From the cell containing the given text, extract its center point as [X, Y] coordinate. 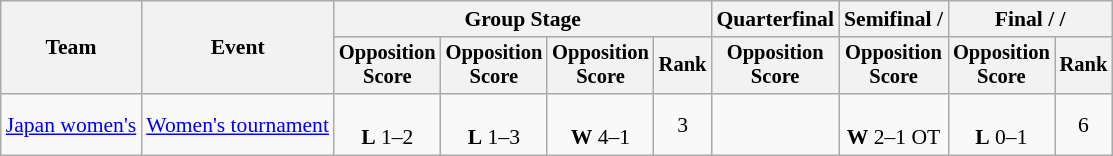
Team [72, 48]
W 2–1 OT [894, 124]
Women's tournament [238, 124]
W 4–1 [600, 124]
L 1–2 [388, 124]
3 [683, 124]
Quarterfinal [775, 19]
Final / / [1030, 19]
6 [1084, 124]
L 1–3 [494, 124]
L 0–1 [1002, 124]
Group Stage [522, 19]
Japan women's [72, 124]
Event [238, 48]
Semifinal / [894, 19]
